From the cell containing the given text, extract its center point as [x, y] coordinate. 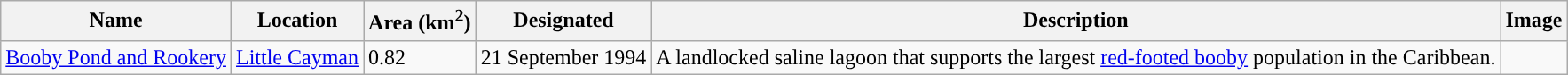
21 September 1994 [563, 57]
Name [116, 21]
A landlocked saline lagoon that supports the largest red-footed booby population in the Caribbean. [1076, 57]
Area (km2) [421, 21]
Location [296, 21]
Booby Pond and Rookery [116, 57]
0.82 [421, 57]
Description [1076, 21]
Little Cayman [296, 57]
Image [1533, 21]
Designated [563, 21]
